Output the (x, y) coordinate of the center of the cell containing the given text.  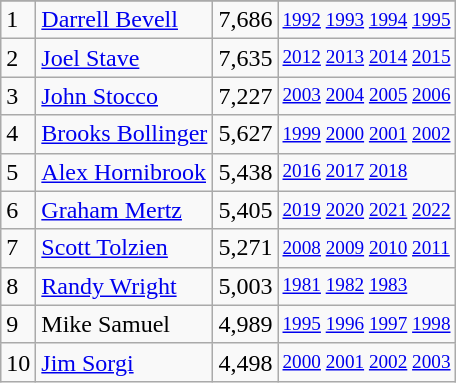
2012 2013 2014 2015 (366, 58)
7,635 (246, 58)
9 (18, 324)
7,227 (246, 96)
Alex Hornibrook (124, 172)
4 (18, 134)
Mike Samuel (124, 324)
4,498 (246, 362)
Scott Tolzien (124, 248)
1999 2000 2001 2002 (366, 134)
2008 2009 2010 2011 (366, 248)
Joel Stave (124, 58)
3 (18, 96)
Randy Wright (124, 286)
10 (18, 362)
5,271 (246, 248)
2 (18, 58)
4,989 (246, 324)
1 (18, 20)
2016 2017 2018 (366, 172)
1995 1996 1997 1998 (366, 324)
8 (18, 286)
John Stocco (124, 96)
7,686 (246, 20)
5,405 (246, 210)
Jim Sorgi (124, 362)
2019 2020 2021 2022 (366, 210)
Graham Mertz (124, 210)
5,003 (246, 286)
7 (18, 248)
5 (18, 172)
5,438 (246, 172)
2003 2004 2005 2006 (366, 96)
Darrell Bevell (124, 20)
1981 1982 1983 (366, 286)
Brooks Bollinger (124, 134)
2000 2001 2002 2003 (366, 362)
1992 1993 1994 1995 (366, 20)
6 (18, 210)
5,627 (246, 134)
